Return the [x, y] coordinate for the center point of the cell that contains the specified text.  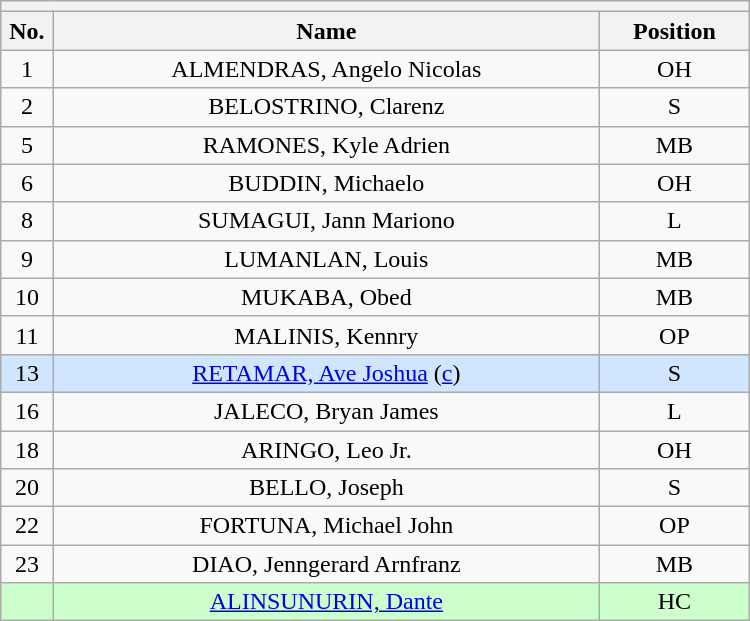
5 [27, 145]
6 [27, 183]
20 [27, 488]
HC [675, 602]
18 [27, 449]
13 [27, 373]
16 [27, 411]
1 [27, 69]
SUMAGUI, Jann Mariono [326, 221]
RAMONES, Kyle Adrien [326, 145]
BUDDIN, Michaelo [326, 183]
FORTUNA, Michael John [326, 526]
DIAO, Jenngerard Arnfranz [326, 564]
MUKABA, Obed [326, 297]
Name [326, 31]
BELOSTRINO, Clarenz [326, 107]
ARINGO, Leo Jr. [326, 449]
JALECO, Bryan James [326, 411]
10 [27, 297]
23 [27, 564]
No. [27, 31]
LUMANLAN, Louis [326, 259]
Position [675, 31]
11 [27, 335]
9 [27, 259]
MALINIS, Kennry [326, 335]
RETAMAR, Ave Joshua (c) [326, 373]
BELLO, Joseph [326, 488]
2 [27, 107]
ALMENDRAS, Angelo Nicolas [326, 69]
ALINSUNURIN, Dante [326, 602]
22 [27, 526]
8 [27, 221]
